Locate the cell with the specified text and output its (x, y) center coordinate. 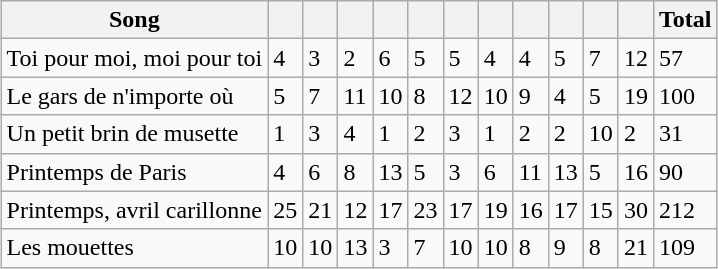
Un petit brin de musette (134, 134)
90 (685, 172)
Song (134, 20)
Printemps de Paris (134, 172)
212 (685, 210)
15 (600, 210)
30 (636, 210)
Le gars de n'importe où (134, 96)
Les mouettes (134, 248)
31 (685, 134)
109 (685, 248)
Total (685, 20)
25 (286, 210)
Toi pour moi, moi pour toi (134, 58)
57 (685, 58)
100 (685, 96)
23 (426, 210)
Printemps, avril carillonne (134, 210)
